Return (x, y) of the center of cell containing provided text 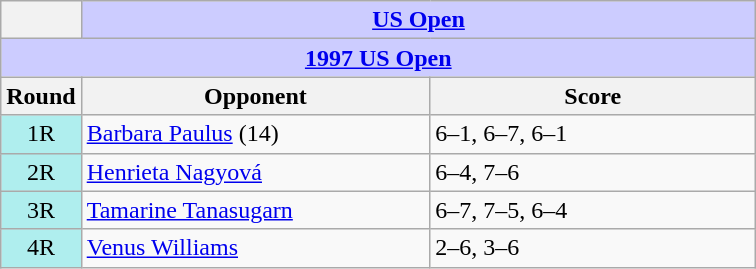
Tamarine Tanasugarn (256, 210)
6–4, 7–6 (593, 172)
Venus Williams (256, 248)
4R (41, 248)
2R (41, 172)
1R (41, 134)
Round (41, 96)
2–6, 3–6 (593, 248)
Henrieta Nagyová (256, 172)
6–7, 7–5, 6–4 (593, 210)
US Open (418, 20)
3R (41, 210)
1997 US Open (378, 58)
Barbara Paulus (14) (256, 134)
Score (593, 96)
Opponent (256, 96)
6–1, 6–7, 6–1 (593, 134)
